Capture the cell that displays the provided text and extract its [X, Y] central coordinate. 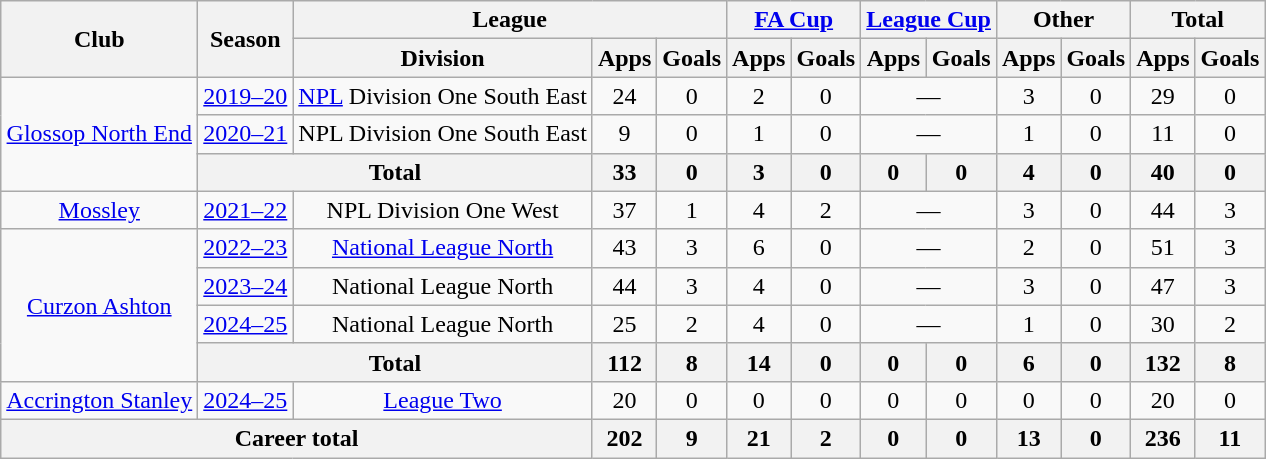
14 [759, 362]
Division [443, 58]
40 [1163, 172]
2022–23 [246, 248]
League Cup [929, 20]
2021–22 [246, 210]
Accrington Stanley [100, 400]
51 [1163, 248]
236 [1163, 438]
Other [1063, 20]
37 [624, 210]
33 [624, 172]
2019–20 [246, 96]
21 [759, 438]
13 [1028, 438]
24 [624, 96]
Glossop North End [100, 134]
Mossley [100, 210]
NPL Division One West [443, 210]
132 [1163, 362]
112 [624, 362]
43 [624, 248]
Curzon Ashton [100, 305]
League Two [443, 400]
30 [1163, 324]
2023–24 [246, 286]
202 [624, 438]
Club [100, 39]
League [510, 20]
Career total [297, 438]
FA Cup [794, 20]
2020–21 [246, 134]
29 [1163, 96]
47 [1163, 286]
Season [246, 39]
25 [624, 324]
